Return [X, Y] of the center of cell containing provided text 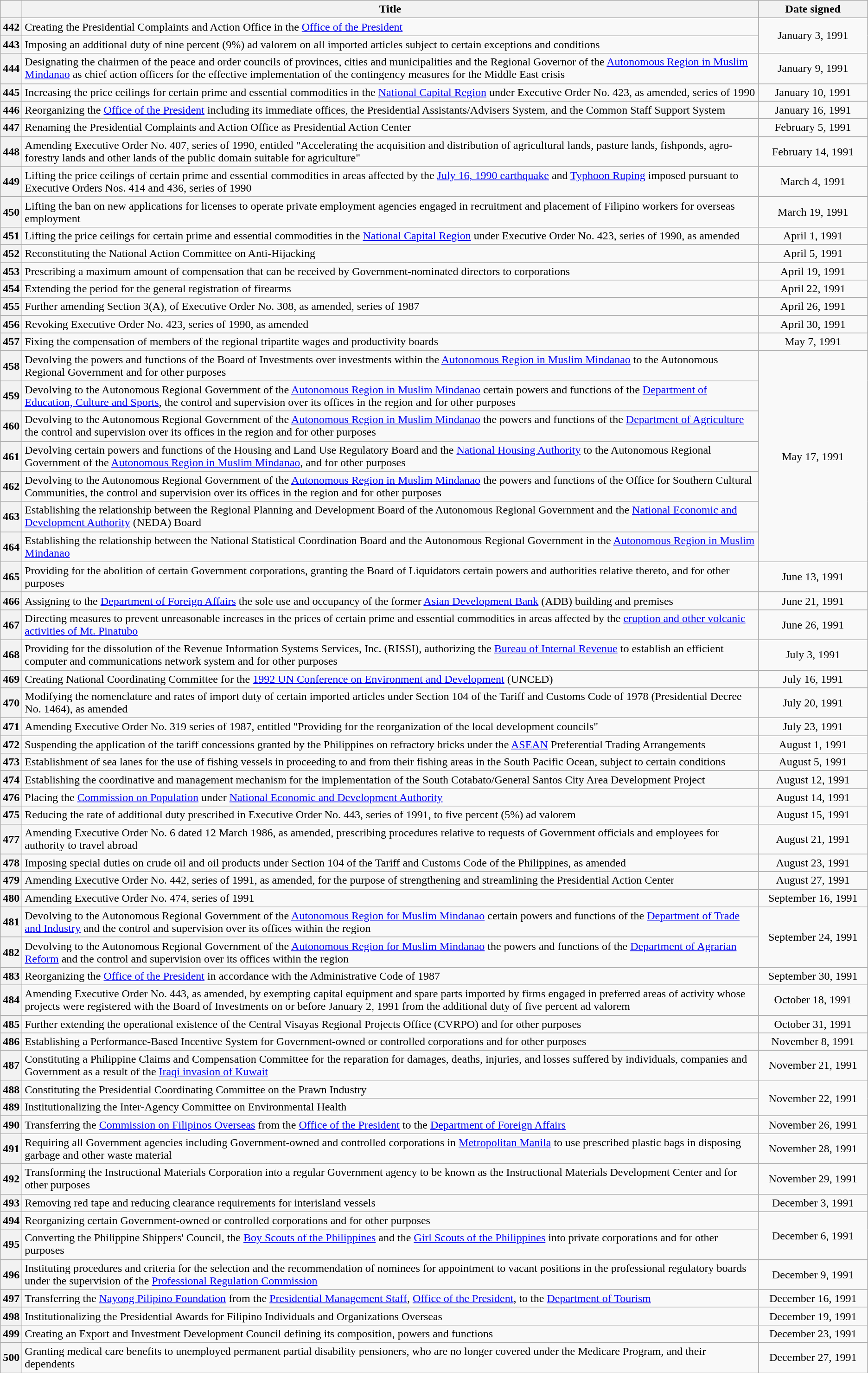
Renaming the Presidential Complaints and Action Office as Presidential Action Center [390, 128]
Transferring the Commission on Filipinos Overseas from the Office of the President to the Department of Foreign Affairs [390, 1125]
472 [11, 744]
January 3, 1991 [813, 36]
January 10, 1991 [813, 92]
444 [11, 69]
461 [11, 456]
August 1, 1991 [813, 744]
April 30, 1991 [813, 324]
487 [11, 1066]
Reconstituting the National Action Committee on Anti-Hijacking [390, 253]
April 22, 1991 [813, 289]
465 [11, 577]
March 19, 1991 [813, 212]
458 [11, 366]
November 29, 1991 [813, 1179]
479 [11, 880]
February 5, 1991 [813, 128]
Reducing the rate of additional duty prescribed in Executive Order No. 443, series of 1991, to five percent (5%) ad valorem [390, 815]
Title [390, 9]
Removing red tape and reducing clearance requirements for interisland vessels [390, 1203]
467 [11, 624]
443 [11, 45]
478 [11, 863]
454 [11, 289]
450 [11, 212]
Transferring the Nayong Pilipino Foundation from the Presidential Management Staff, Office of the President, to the Department of Tourism [390, 1298]
486 [11, 1042]
448 [11, 151]
500 [11, 1357]
Creating an Export and Investment Development Council defining its composition, powers and functions [390, 1334]
Institutionalizing the Presidential Awards for Filipino Individuals and Organizations Overseas [390, 1316]
December 19, 1991 [813, 1316]
476 [11, 797]
August 5, 1991 [813, 762]
493 [11, 1203]
July 20, 1991 [813, 703]
Extending the period for the general registration of firearms [390, 289]
470 [11, 703]
December 16, 1991 [813, 1298]
485 [11, 1024]
Constituting the Presidential Coordinating Committee on the Prawn Industry [390, 1090]
499 [11, 1334]
April 19, 1991 [813, 271]
July 16, 1991 [813, 679]
Prescribing a maximum amount of compensation that can be received by Government-nominated directors to corporations [390, 271]
471 [11, 727]
480 [11, 898]
November 21, 1991 [813, 1066]
December 6, 1991 [813, 1236]
445 [11, 92]
475 [11, 815]
June 21, 1991 [813, 601]
August 12, 1991 [813, 780]
August 14, 1991 [813, 797]
496 [11, 1275]
Establishing the coordinative and management mechanism for the implementation of the South Cotabato/General Santos City Area Development Project [390, 780]
Amending Executive Order No. 474, series of 1991 [390, 898]
August 21, 1991 [813, 839]
489 [11, 1107]
452 [11, 253]
494 [11, 1220]
447 [11, 128]
466 [11, 601]
December 9, 1991 [813, 1275]
491 [11, 1148]
November 22, 1991 [813, 1098]
Creating the Presidential Complaints and Action Office in the Office of the President [390, 27]
October 31, 1991 [813, 1024]
July 23, 1991 [813, 727]
December 23, 1991 [813, 1334]
Fixing the compensation of members of the regional tripartite wages and productivity boards [390, 342]
March 4, 1991 [813, 182]
460 [11, 426]
Imposing special duties on crude oil and oil products under Section 104 of the Tariff and Customs Code of the Philippines, as amended [390, 863]
December 27, 1991 [813, 1357]
463 [11, 517]
481 [11, 922]
483 [11, 976]
August 27, 1991 [813, 880]
459 [11, 396]
Reorganizing certain Government-owned or controlled corporations and for other purposes [390, 1220]
September 16, 1991 [813, 898]
August 23, 1991 [813, 863]
482 [11, 952]
446 [11, 110]
November 8, 1991 [813, 1042]
Amending Executive Order No. 319 series of 1987, entitled "Providing for the reorganization of the local development councils" [390, 727]
497 [11, 1298]
January 16, 1991 [813, 110]
Revoking Executive Order No. 423, series of 1990, as amended [390, 324]
January 9, 1991 [813, 69]
April 5, 1991 [813, 253]
Date signed [813, 9]
September 30, 1991 [813, 976]
498 [11, 1316]
495 [11, 1244]
Placing the Commission on Population under National Economic and Development Authority [390, 797]
Institutionalizing the Inter-Agency Committee on Environmental Health [390, 1107]
462 [11, 486]
December 3, 1991 [813, 1203]
Further amending Section 3(A), of Executive Order No. 308, as amended, series of 1987 [390, 307]
Amending Executive Order No. 442, series of 1991, as amended, for the purpose of strengthening and streamlining the Presidential Action Center [390, 880]
Imposing an additional duty of nine percent (9%) ad valorem on all imported articles subject to certain exceptions and conditions [390, 45]
April 26, 1991 [813, 307]
488 [11, 1090]
Assigning to the Department of Foreign Affairs the sole use and occupancy of the former Asian Development Bank (ADB) building and premises [390, 601]
February 14, 1991 [813, 151]
469 [11, 679]
April 1, 1991 [813, 236]
June 13, 1991 [813, 577]
June 26, 1991 [813, 624]
474 [11, 780]
449 [11, 182]
473 [11, 762]
May 7, 1991 [813, 342]
Creating National Coordinating Committee for the 1992 UN Conference on Environment and Development (UNCED) [390, 679]
August 15, 1991 [813, 815]
Reorganizing the Office of the President in accordance with the Administrative Code of 1987 [390, 976]
November 28, 1991 [813, 1148]
Further extending the operational existence of the Central Visayas Regional Projects Office (CVRPO) and for other purposes [390, 1024]
490 [11, 1125]
492 [11, 1179]
442 [11, 27]
451 [11, 236]
November 26, 1991 [813, 1125]
477 [11, 839]
455 [11, 307]
October 18, 1991 [813, 1000]
September 24, 1991 [813, 937]
May 17, 1991 [813, 456]
453 [11, 271]
468 [11, 655]
Establishing a Performance-Based Incentive System for Government-owned or controlled corporations and for other purposes [390, 1042]
456 [11, 324]
July 3, 1991 [813, 655]
484 [11, 1000]
464 [11, 546]
457 [11, 342]
